Return [X, Y] of the center of cell containing provided text 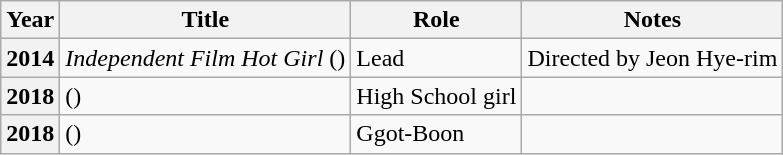
Directed by Jeon Hye-rim [652, 58]
2014 [30, 58]
Year [30, 20]
High School girl [436, 96]
Independent Film Hot Girl () [206, 58]
Title [206, 20]
Lead [436, 58]
Notes [652, 20]
Ggot-Boon [436, 134]
Role [436, 20]
